Find where the given text appears and provide that cell's center as [X, Y] coordinate. 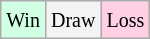
Loss [126, 20]
Draw [72, 20]
Win [24, 20]
